For the text-containing cell, return its midpoint in (x, y) coordinate format. 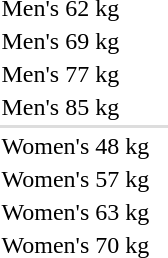
Men's 69 kg (76, 41)
Women's 57 kg (76, 179)
Men's 77 kg (76, 74)
Women's 48 kg (76, 146)
Men's 85 kg (76, 107)
Women's 63 kg (76, 212)
